Find where the given text appears and provide that cell's center as (X, Y) coordinate. 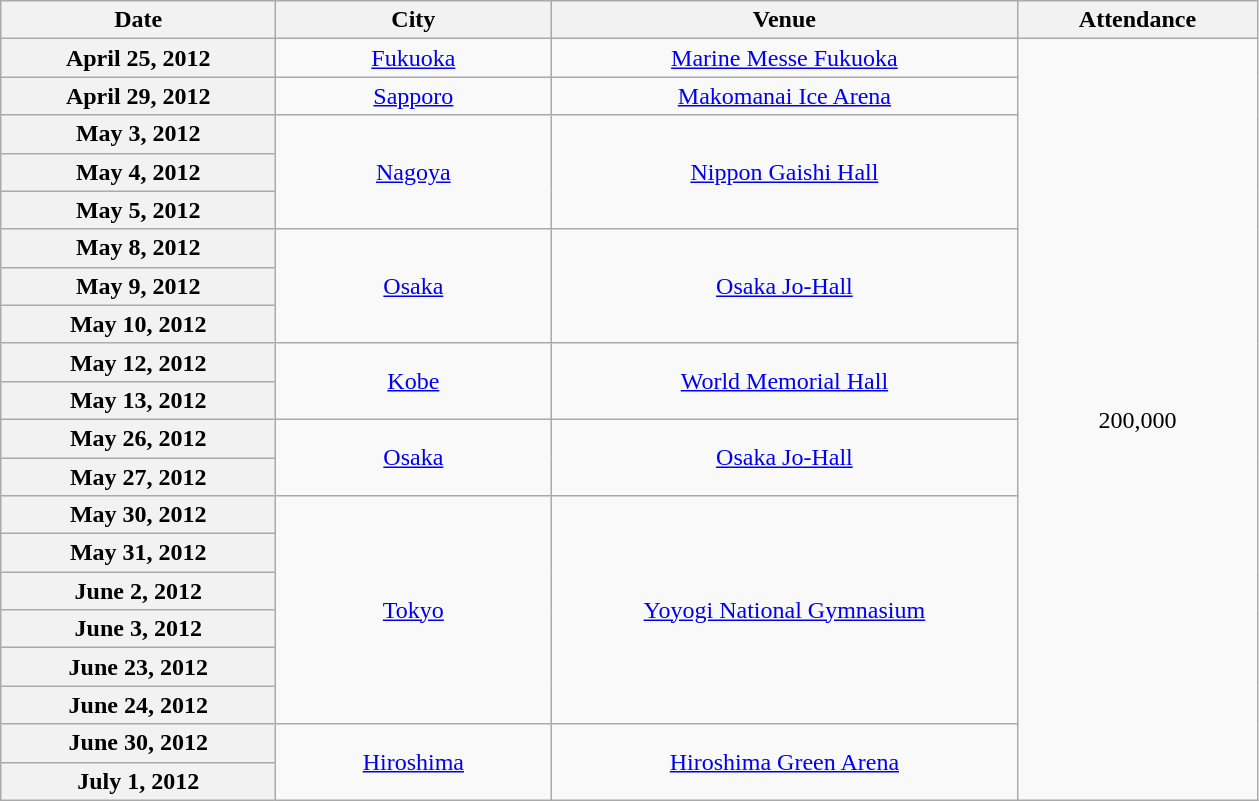
Makomanai Ice Arena (784, 96)
April 25, 2012 (138, 58)
June 3, 2012 (138, 629)
July 1, 2012 (138, 781)
May 13, 2012 (138, 400)
Tokyo (414, 610)
June 30, 2012 (138, 743)
Sapporo (414, 96)
May 10, 2012 (138, 324)
Attendance (1138, 20)
May 9, 2012 (138, 286)
May 31, 2012 (138, 553)
Hiroshima Green Arena (784, 762)
200,000 (1138, 420)
June 2, 2012 (138, 591)
Hiroshima (414, 762)
City (414, 20)
Date (138, 20)
April 29, 2012 (138, 96)
May 4, 2012 (138, 172)
May 27, 2012 (138, 477)
May 12, 2012 (138, 362)
May 8, 2012 (138, 248)
May 3, 2012 (138, 134)
June 24, 2012 (138, 705)
Yoyogi National Gymnasium (784, 610)
Fukuoka (414, 58)
May 5, 2012 (138, 210)
Venue (784, 20)
Kobe (414, 381)
May 26, 2012 (138, 438)
World Memorial Hall (784, 381)
Marine Messe Fukuoka (784, 58)
Nippon Gaishi Hall (784, 172)
Nagoya (414, 172)
June 23, 2012 (138, 667)
May 30, 2012 (138, 515)
